Extract the [X, Y] coordinate from the center of the cell holding the provided text.  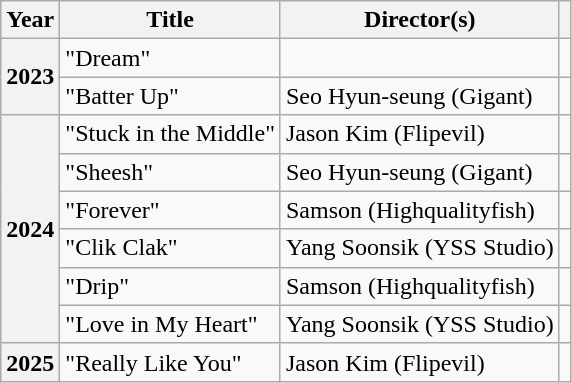
Director(s) [420, 20]
Title [170, 20]
"Love in My Heart" [170, 324]
"Stuck in the Middle" [170, 134]
"Batter Up" [170, 96]
"Forever" [170, 210]
"Drip" [170, 286]
"Sheesh" [170, 172]
2025 [30, 362]
2023 [30, 77]
2024 [30, 229]
Year [30, 20]
"Clik Clak" [170, 248]
"Really Like You" [170, 362]
"Dream" [170, 58]
